Return (x, y) of the center of cell containing provided text 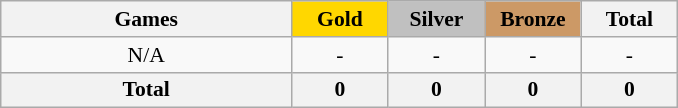
Games (146, 19)
Silver (436, 19)
Bronze (534, 19)
N/A (146, 55)
Gold (340, 19)
